Identify which cell holds the provided text, then report its (X, Y) central coordinate. 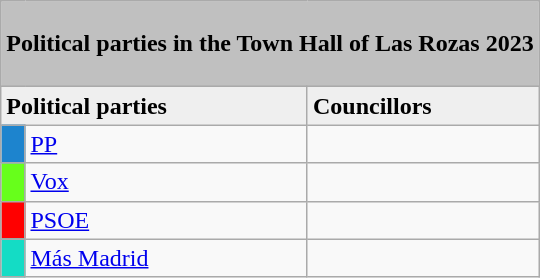
Councillors (423, 106)
Political parties (154, 106)
Political parties in the Town Hall of Las Rozas 2023 (270, 44)
Vox (166, 182)
Más Madrid (166, 258)
PSOE (166, 220)
PP (166, 144)
